From the cell containing the given text, extract its center point as [x, y] coordinate. 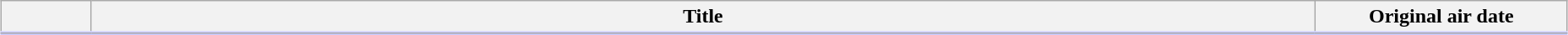
Title [703, 17]
Original air date [1441, 17]
